Locate the cell with the specified text and output its [X, Y] center coordinate. 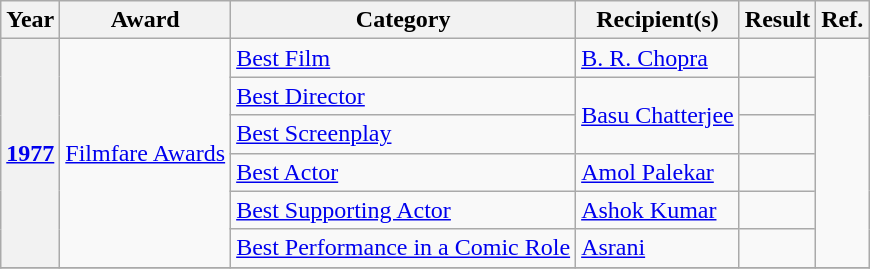
Best Film [404, 58]
Best Screenplay [404, 134]
Basu Chatterjee [658, 115]
Asrani [658, 248]
Category [404, 20]
Best Director [404, 96]
B. R. Chopra [658, 58]
1977 [30, 153]
Recipient(s) [658, 20]
Best Actor [404, 172]
Filmfare Awards [146, 153]
Ref. [842, 20]
Amol Palekar [658, 172]
Year [30, 20]
Result [777, 20]
Best Performance in a Comic Role [404, 248]
Award [146, 20]
Best Supporting Actor [404, 210]
Ashok Kumar [658, 210]
